Capture the cell that displays the provided text and extract its (X, Y) central coordinate. 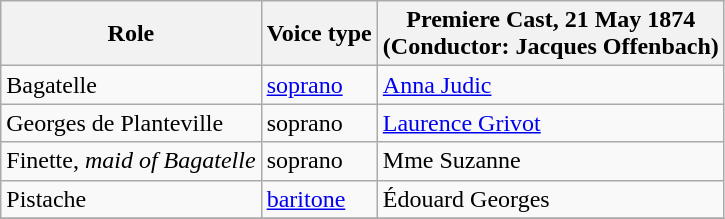
Voice type (319, 34)
Laurence Grivot (550, 123)
Finette, maid of Bagatelle (131, 161)
baritone (319, 199)
Anna Judic (550, 85)
Bagatelle (131, 85)
Mme Suzanne (550, 161)
Édouard Georges (550, 199)
Georges de Planteville (131, 123)
Role (131, 34)
Pistache (131, 199)
Premiere Cast, 21 May 1874(Conductor: Jacques Offenbach) (550, 34)
